Search for the cell housing the specified text and yield its [x, y] center coordinate. 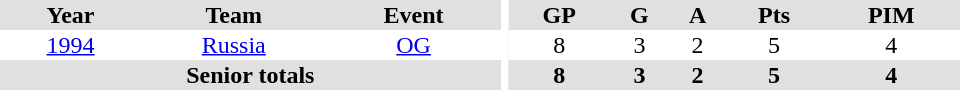
Senior totals [250, 75]
1994 [70, 45]
GP [559, 15]
PIM [892, 15]
Pts [774, 15]
Year [70, 15]
Russia [234, 45]
G [639, 15]
OG [413, 45]
Event [413, 15]
Team [234, 15]
A [697, 15]
